Search for the cell housing the specified text and yield its [x, y] center coordinate. 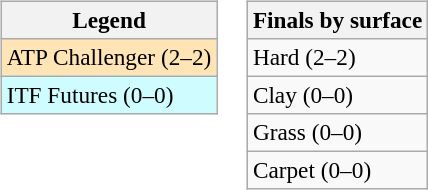
ITF Futures (0–0) [108, 95]
ATP Challenger (2–2) [108, 57]
Clay (0–0) [337, 95]
Carpet (0–0) [337, 171]
Hard (2–2) [337, 57]
Legend [108, 20]
Grass (0–0) [337, 133]
Finals by surface [337, 20]
